Scan for the cell matching the given text and deliver its (X, Y) coordinate at center. 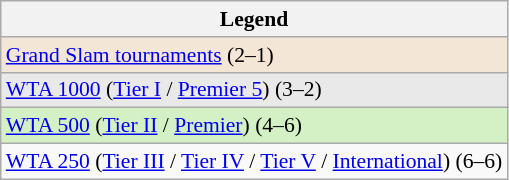
WTA 1000 (Tier I / Premier 5) (3–2) (254, 90)
WTA 500 (Tier II / Premier) (4–6) (254, 126)
WTA 250 (Tier III / Tier IV / Tier V / International) (6–6) (254, 162)
Grand Slam tournaments (2–1) (254, 55)
Legend (254, 19)
